Pinpoint the cell where the given text exists, returning its [x, y] midpoint coordinate. 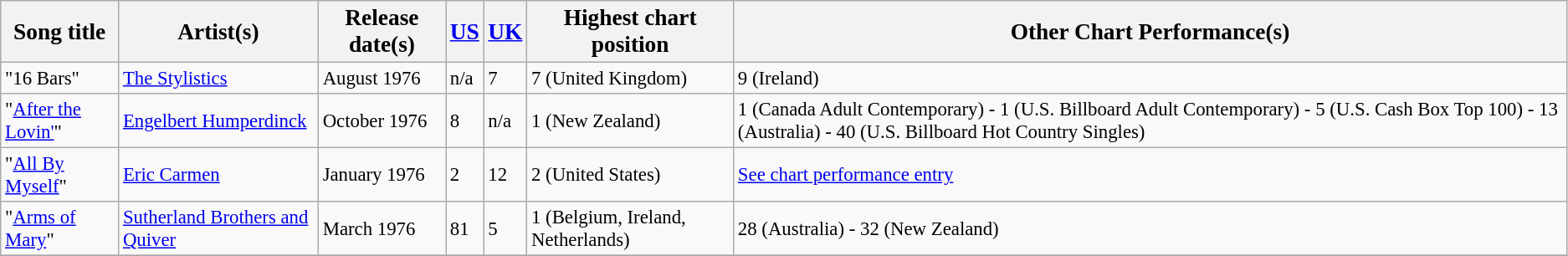
Other Chart Performance(s) [1150, 32]
Engelbert Humperdinck [219, 120]
See chart performance entry [1150, 176]
7 [505, 79]
"16 Bars" [60, 79]
12 [505, 176]
Sutherland Brothers and Quiver [219, 229]
The Stylistics [219, 79]
"Arms of Mary" [60, 229]
81 [464, 229]
October 1976 [382, 120]
2 [464, 176]
January 1976 [382, 176]
Eric Carmen [219, 176]
8 [464, 120]
UK [505, 32]
March 1976 [382, 229]
9 (Ireland) [1150, 79]
"After the Lovin'" [60, 120]
2 (United States) [631, 176]
Highest chart position [631, 32]
US [464, 32]
August 1976 [382, 79]
Artist(s) [219, 32]
1 (Belgium, Ireland, Netherlands) [631, 229]
Release date(s) [382, 32]
5 [505, 229]
Song title [60, 32]
7 (United Kingdom) [631, 79]
28 (Australia) - 32 (New Zealand) [1150, 229]
1 (New Zealand) [631, 120]
"All By Myself" [60, 176]
